Search for the cell housing the specified text and yield its [x, y] center coordinate. 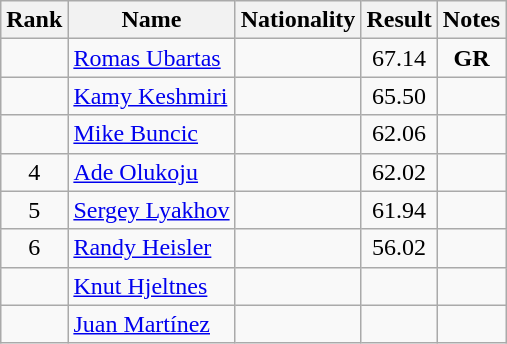
62.06 [399, 134]
Randy Heisler [152, 248]
Notes [471, 20]
4 [34, 172]
Name [152, 20]
Nationality [298, 20]
Romas Ubartas [152, 58]
Knut Hjeltnes [152, 286]
GR [471, 58]
65.50 [399, 96]
Mike Buncic [152, 134]
Kamy Keshmiri [152, 96]
67.14 [399, 58]
Sergey Lyakhov [152, 210]
Rank [34, 20]
61.94 [399, 210]
Ade Olukoju [152, 172]
62.02 [399, 172]
56.02 [399, 248]
5 [34, 210]
Juan Martínez [152, 324]
Result [399, 20]
6 [34, 248]
